Scan for the cell matching the given text and deliver its [X, Y] coordinate at center. 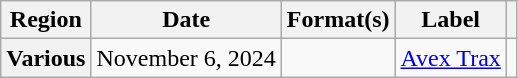
Region [46, 20]
November 6, 2024 [186, 58]
Various [46, 58]
Avex Trax [450, 58]
Date [186, 20]
Label [450, 20]
Format(s) [338, 20]
